Extract the [X, Y] coordinate from the center of the cell holding the provided text.  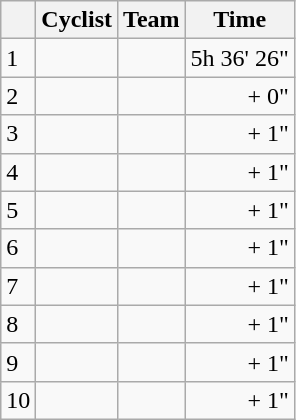
Time [240, 20]
5 [18, 210]
6 [18, 248]
10 [18, 400]
1 [18, 58]
5h 36' 26" [240, 58]
Cyclist [77, 20]
4 [18, 172]
2 [18, 96]
3 [18, 134]
8 [18, 324]
+ 0" [240, 96]
9 [18, 362]
Team [152, 20]
7 [18, 286]
